Pinpoint the cell where the given text exists, returning its [x, y] midpoint coordinate. 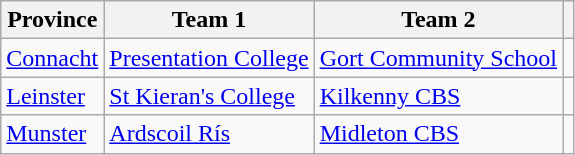
Team 2 [438, 20]
St Kieran's College [209, 96]
Presentation College [209, 58]
Leinster [52, 96]
Kilkenny CBS [438, 96]
Province [52, 20]
Ardscoil Rís [209, 134]
Team 1 [209, 20]
Connacht [52, 58]
Gort Community School [438, 58]
Munster [52, 134]
Midleton CBS [438, 134]
